Return (x, y) of the center of cell containing provided text 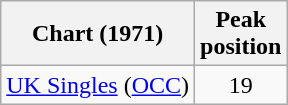
Peakposition (241, 34)
UK Singles (OCC) (98, 85)
Chart (1971) (98, 34)
19 (241, 85)
